Scan for the cell matching the given text and deliver its (x, y) coordinate at center. 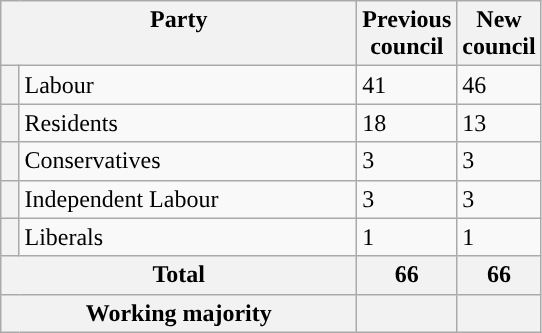
Independent Labour (188, 199)
46 (499, 85)
18 (407, 123)
Residents (188, 123)
Total (179, 275)
Conservatives (188, 161)
Labour (188, 85)
Previous council (407, 34)
Working majority (179, 313)
Liberals (188, 237)
Party (179, 34)
New council (499, 34)
13 (499, 123)
41 (407, 85)
